Determine the (X, Y) coordinate at the center of the cell enclosing the given text.  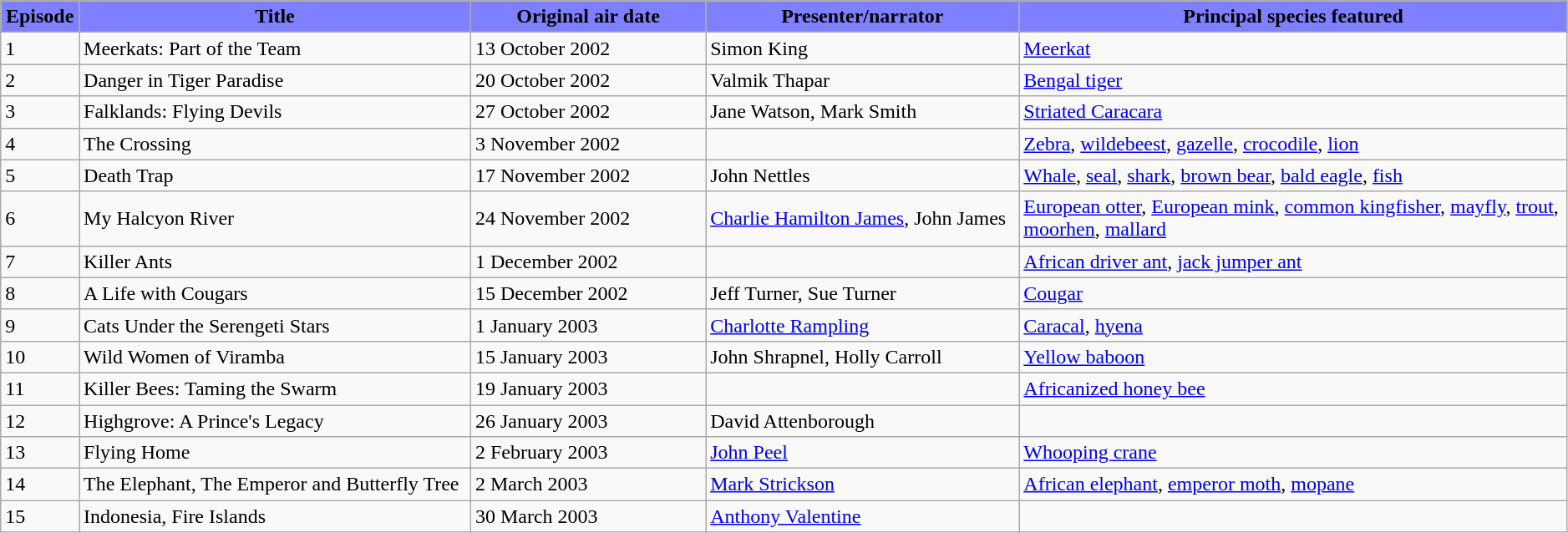
Meerkats: Part of the Team (276, 48)
8 (40, 293)
Jeff Turner, Sue Turner (862, 293)
11 (40, 388)
European otter, European mink, common kingfisher, mayfly, trout, moorhen, mallard (1293, 219)
26 January 2003 (588, 420)
3 November 2002 (588, 144)
17 November 2002 (588, 175)
27 October 2002 (588, 112)
2 February 2003 (588, 453)
Simon King (862, 48)
5 (40, 175)
My Halcyon River (276, 219)
1 December 2002 (588, 261)
7 (40, 261)
The Elephant, The Emperor and Butterfly Tree (276, 485)
Whale, seal, shark, brown bear, bald eagle, fish (1293, 175)
1 (40, 48)
A Life with Cougars (276, 293)
2 (40, 80)
Charlotte Rampling (862, 325)
Jane Watson, Mark Smith (862, 112)
19 January 2003 (588, 388)
John Peel (862, 453)
6 (40, 219)
Africanized honey bee (1293, 388)
Striated Caracara (1293, 112)
Episode (40, 17)
African elephant, emperor moth, mopane (1293, 485)
15 (40, 516)
John Shrapnel, Holly Carroll (862, 357)
Presenter/narrator (862, 17)
Cougar (1293, 293)
Falklands: Flying Devils (276, 112)
2 March 2003 (588, 485)
Killer Ants (276, 261)
John Nettles (862, 175)
13 October 2002 (588, 48)
Mark Strickson (862, 485)
20 October 2002 (588, 80)
Yellow baboon (1293, 357)
Indonesia, Fire Islands (276, 516)
Caracal, hyena (1293, 325)
1 January 2003 (588, 325)
African driver ant, jack jumper ant (1293, 261)
Anthony Valentine (862, 516)
15 December 2002 (588, 293)
24 November 2002 (588, 219)
Bengal tiger (1293, 80)
30 March 2003 (588, 516)
Flying Home (276, 453)
3 (40, 112)
Meerkat (1293, 48)
Title (276, 17)
13 (40, 453)
Death Trap (276, 175)
14 (40, 485)
Highgrove: A Prince's Legacy (276, 420)
Charlie Hamilton James, John James (862, 219)
Zebra, wildebeest, gazelle, crocodile, lion (1293, 144)
15 January 2003 (588, 357)
Cats Under the Serengeti Stars (276, 325)
Killer Bees: Taming the Swarm (276, 388)
12 (40, 420)
9 (40, 325)
Wild Women of Viramba (276, 357)
The Crossing (276, 144)
Principal species featured (1293, 17)
10 (40, 357)
Valmik Thapar (862, 80)
Danger in Tiger Paradise (276, 80)
4 (40, 144)
Whooping crane (1293, 453)
Original air date (588, 17)
David Attenborough (862, 420)
